Search for the cell housing the specified text and yield its (X, Y) center coordinate. 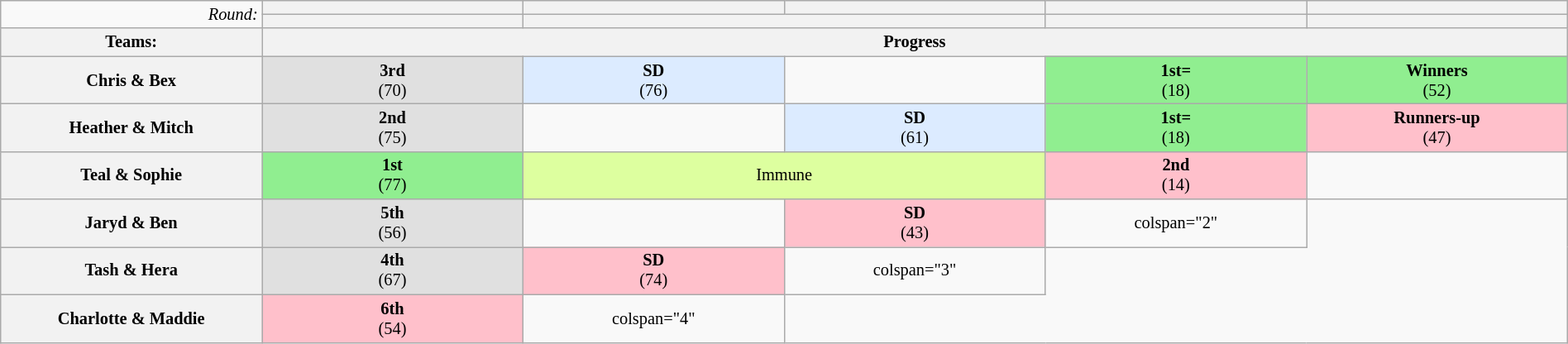
colspan="3" (915, 270)
6th(54) (393, 318)
2nd(75) (393, 127)
Chris & Bex (131, 80)
Winners(52) (1437, 80)
Runners-up(47) (1437, 127)
Heather & Mitch (131, 127)
Round: (131, 14)
colspan="4" (653, 318)
4th(67) (393, 270)
SD(61) (915, 127)
Immune (784, 175)
colspan="2" (1176, 223)
SD(74) (653, 270)
5th(56) (393, 223)
SD(76) (653, 80)
Tash & Hera (131, 270)
Progress (915, 42)
Charlotte & Maddie (131, 318)
Teams: (131, 42)
Teal & Sophie (131, 175)
2nd(14) (1176, 175)
Jaryd & Ben (131, 223)
1st(77) (393, 175)
3rd(70) (393, 80)
SD(43) (915, 223)
